Detect which cell encompasses the target text, then output its [X, Y] center coordinate. 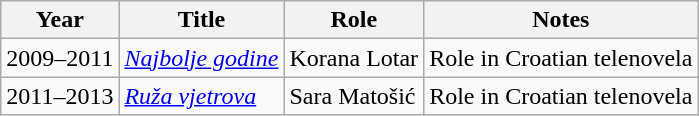
2009–2011 [60, 58]
Role [354, 20]
Najbolje godine [202, 58]
Year [60, 20]
2011–2013 [60, 96]
Notes [561, 20]
Korana Lotar [354, 58]
Ruža vjetrova [202, 96]
Sara Matošić [354, 96]
Title [202, 20]
